Capture the cell that displays the provided text and extract its (x, y) central coordinate. 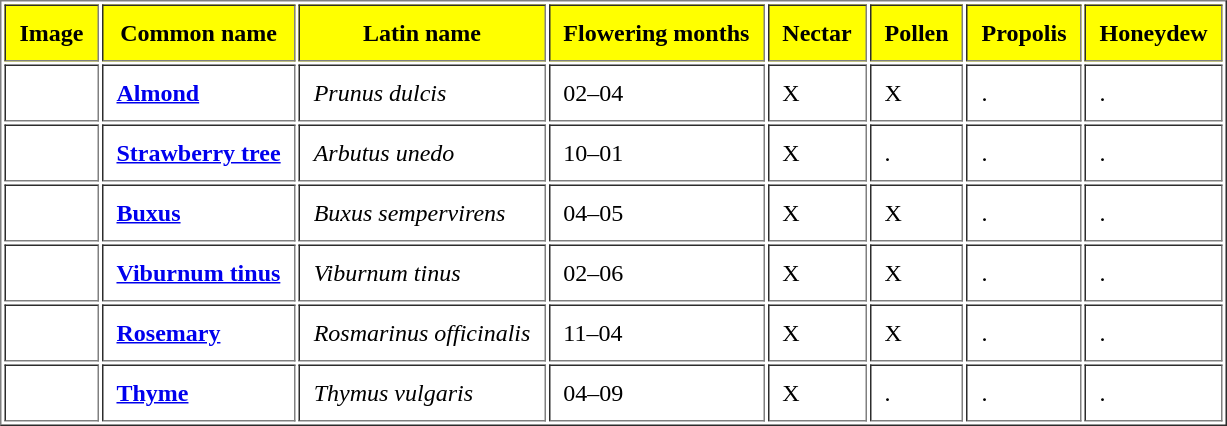
Common name (198, 32)
10–01 (656, 152)
Pollen (917, 32)
Buxus sempervirens (422, 212)
04–09 (656, 392)
Image (51, 32)
Flowering months (656, 32)
Almond (198, 92)
Latin name (422, 32)
Arbutus unedo (422, 152)
Rosmarinus officinalis (422, 332)
Propolis (1024, 32)
Rosemary (198, 332)
11–04 (656, 332)
Strawberry tree (198, 152)
Nectar (816, 32)
Buxus (198, 212)
Thymus vulgaris (422, 392)
04–05 (656, 212)
Thyme (198, 392)
Prunus dulcis (422, 92)
02–06 (656, 272)
02–04 (656, 92)
Honeydew (1154, 32)
